Pinpoint the cell where the given text exists, returning its (X, Y) midpoint coordinate. 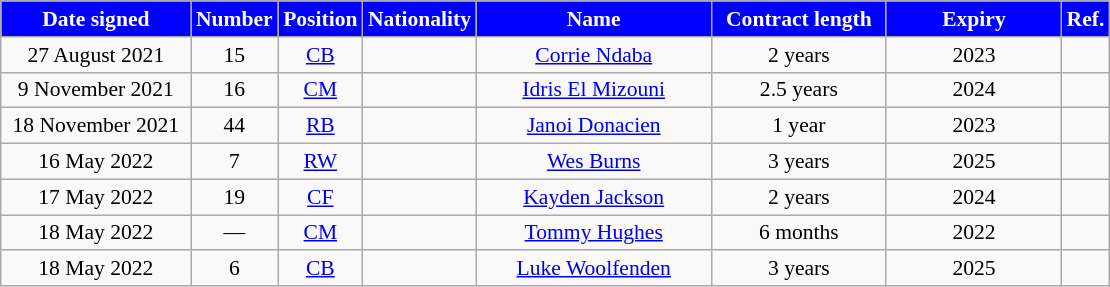
Name (594, 19)
Kayden Jackson (594, 197)
Janoi Donacien (594, 126)
18 November 2021 (96, 126)
19 (234, 197)
2.5 years (798, 90)
Luke Woolfenden (594, 269)
RW (320, 162)
44 (234, 126)
Corrie Ndaba (594, 55)
Position (320, 19)
27 August 2021 (96, 55)
16 May 2022 (96, 162)
17 May 2022 (96, 197)
Expiry (974, 19)
Wes Burns (594, 162)
16 (234, 90)
Number (234, 19)
Ref. (1086, 19)
Nationality (420, 19)
1 year (798, 126)
15 (234, 55)
Contract length (798, 19)
9 November 2021 (96, 90)
6 months (798, 233)
RB (320, 126)
Date signed (96, 19)
2022 (974, 233)
— (234, 233)
Tommy Hughes (594, 233)
7 (234, 162)
Idris El Mizouni (594, 90)
CF (320, 197)
6 (234, 269)
